From the cell containing the given text, extract its center point as (x, y) coordinate. 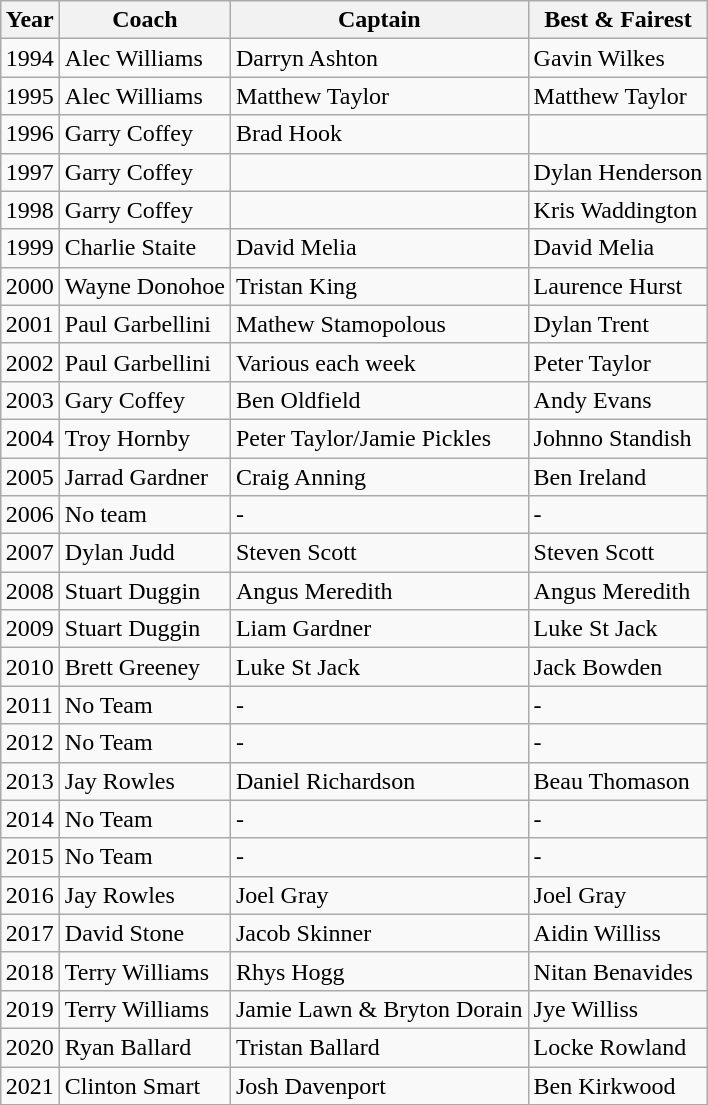
Liam Gardner (379, 629)
1994 (30, 58)
Jye Williss (618, 1009)
Daniel Richardson (379, 781)
Ben Ireland (618, 477)
Rhys Hogg (379, 971)
Aidin Williss (618, 933)
2021 (30, 1085)
Captain (379, 20)
Dylan Trent (618, 324)
Clinton Smart (144, 1085)
1997 (30, 172)
Gavin Wilkes (618, 58)
Jacob Skinner (379, 933)
Wayne Donohoe (144, 286)
2018 (30, 971)
Dylan Henderson (618, 172)
David Stone (144, 933)
Ben Kirkwood (618, 1085)
Beau Thomason (618, 781)
2006 (30, 515)
2010 (30, 667)
Mathew Stamopolous (379, 324)
Nitan Benavides (618, 971)
Dylan Judd (144, 553)
Jack Bowden (618, 667)
1998 (30, 210)
2002 (30, 362)
Coach (144, 20)
Troy Hornby (144, 438)
2005 (30, 477)
2020 (30, 1047)
2009 (30, 629)
Ben Oldfield (379, 400)
Laurence Hurst (618, 286)
2016 (30, 895)
Darryn Ashton (379, 58)
2003 (30, 400)
2007 (30, 553)
Craig Anning (379, 477)
Charlie Staite (144, 248)
Tristan Ballard (379, 1047)
No team (144, 515)
Various each week (379, 362)
2004 (30, 438)
2014 (30, 819)
Gary Coffey (144, 400)
1999 (30, 248)
Tristan King (379, 286)
1996 (30, 134)
2013 (30, 781)
Peter Taylor/Jamie Pickles (379, 438)
2017 (30, 933)
Ryan Ballard (144, 1047)
2000 (30, 286)
Peter Taylor (618, 362)
Jarrad Gardner (144, 477)
2011 (30, 705)
Brad Hook (379, 134)
2012 (30, 743)
2008 (30, 591)
Locke Rowland (618, 1047)
Best & Fairest (618, 20)
2001 (30, 324)
Kris Waddington (618, 210)
Brett Greeney (144, 667)
Year (30, 20)
Jamie Lawn & Bryton Dorain (379, 1009)
Johnno Standish (618, 438)
1995 (30, 96)
2019 (30, 1009)
2015 (30, 857)
Andy Evans (618, 400)
Josh Davenport (379, 1085)
